Return the (X, Y) coordinate for the center point of the cell that contains the specified text.  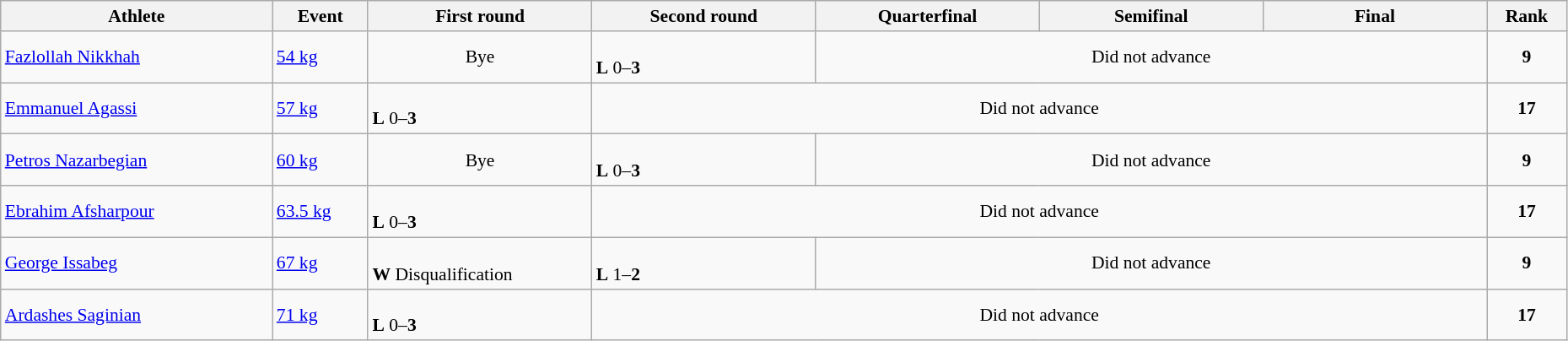
Rank (1527, 16)
Second round (703, 16)
60 kg (321, 160)
Emmanuel Agassi (137, 108)
Fazlollah Nikkhah (137, 57)
71 kg (321, 314)
Ardashes Saginian (137, 314)
Quarterfinal (928, 16)
Event (321, 16)
67 kg (321, 263)
57 kg (321, 108)
George Issabeg (137, 263)
Petros Nazarbegian (137, 160)
L 1–2 (703, 263)
63.5 kg (321, 211)
Athlete (137, 16)
Final (1375, 16)
First round (479, 16)
54 kg (321, 57)
Ebrahim Afsharpour (137, 211)
Semifinal (1150, 16)
W Disqualification (479, 263)
